Determine the [x, y] coordinate at the center of the cell enclosing the given text.  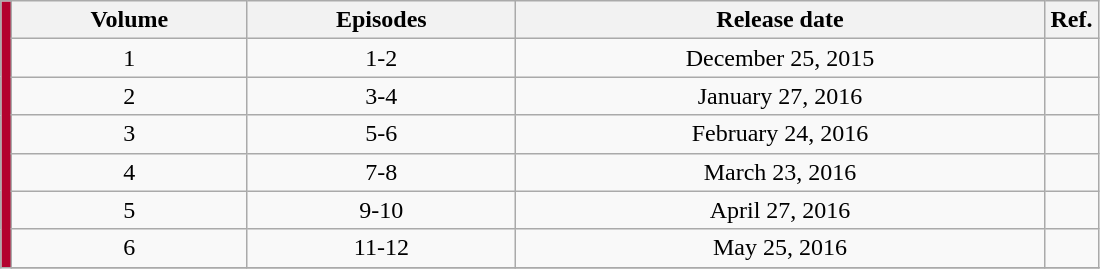
Ref. [1072, 20]
1-2 [382, 58]
2 [130, 96]
3-4 [382, 96]
December 25, 2015 [780, 58]
March 23, 2016 [780, 172]
Episodes [382, 20]
May 25, 2016 [780, 248]
April 27, 2016 [780, 210]
5 [130, 210]
7-8 [382, 172]
February 24, 2016 [780, 134]
11-12 [382, 248]
5-6 [382, 134]
Volume [130, 20]
9-10 [382, 210]
January 27, 2016 [780, 96]
4 [130, 172]
1 [130, 58]
6 [130, 248]
Release date [780, 20]
3 [130, 134]
